Determine the (x, y) coordinate at the center of the cell enclosing the given text.  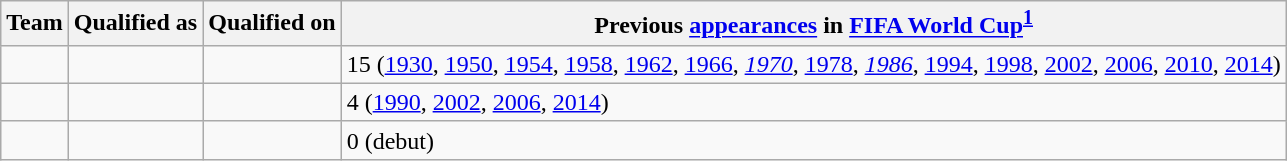
Qualified on (272, 24)
Qualified as (135, 24)
Previous appearances in FIFA World Cup1 (814, 24)
Team (35, 24)
15 (1930, 1950, 1954, 1958, 1962, 1966, 1970, 1978, 1986, 1994, 1998, 2002, 2006, 2010, 2014) (814, 64)
0 (debut) (814, 140)
4 (1990, 2002, 2006, 2014) (814, 102)
